Output the (X, Y) coordinate of the center of the cell containing the given text.  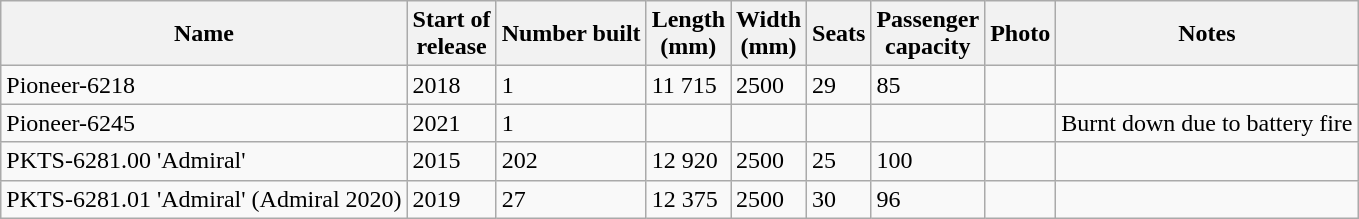
Photo (1020, 34)
Name (204, 34)
Width(mm) (769, 34)
11 715 (688, 85)
96 (928, 199)
25 (839, 161)
PKTS-6281.01 'Admiral' (Admiral 2020) (204, 199)
2019 (452, 199)
Start ofrelease (452, 34)
Passengercapacity (928, 34)
2015 (452, 161)
85 (928, 85)
Length(mm) (688, 34)
2021 (452, 123)
30 (839, 199)
Seats (839, 34)
29 (839, 85)
Burnt down due to battery fire (1207, 123)
12 920 (688, 161)
2018 (452, 85)
27 (571, 199)
PKTS-6281.00 'Admiral' (204, 161)
Pioneer-6218 (204, 85)
Pioneer-6245 (204, 123)
100 (928, 161)
Number built (571, 34)
12 375 (688, 199)
Notes (1207, 34)
202 (571, 161)
